Return the [x, y] coordinate for the center point of the cell that contains the specified text.  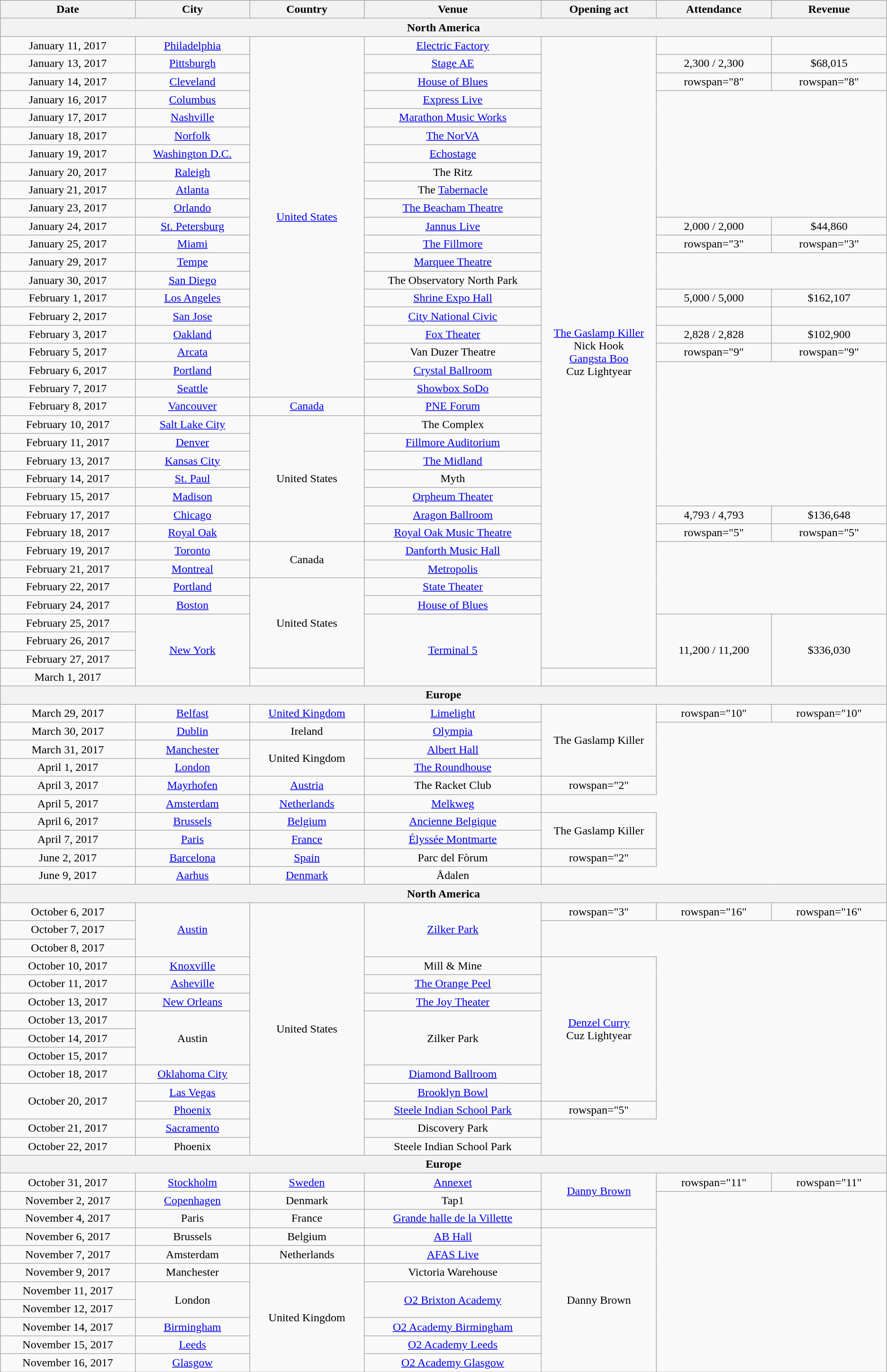
Date [68, 9]
Van Duzer Theatre [453, 352]
Leeds [192, 1345]
Stockholm [192, 1182]
February 18, 2017 [68, 533]
April 7, 2017 [68, 840]
Limelight [453, 713]
11,200 / 11,200 [714, 650]
January 19, 2017 [68, 154]
The Tabernacle [453, 190]
Opening act [599, 9]
St. Paul [192, 478]
Orpheum Theater [453, 496]
Montreal [192, 569]
AFAS Live [453, 1254]
Denzel CurryCuz Lightyear [599, 1029]
Myth [453, 478]
January 18, 2017 [68, 136]
February 3, 2017 [68, 334]
Dublin [192, 731]
January 17, 2017 [68, 118]
Glasgow [192, 1363]
$44,860 [829, 226]
The Fillmore [453, 244]
February 21, 2017 [68, 569]
November 16, 2017 [68, 1363]
The Racket Club [453, 785]
Victoria Warehouse [453, 1272]
February 19, 2017 [68, 551]
Spain [307, 858]
February 5, 2017 [68, 352]
February 26, 2017 [68, 641]
Jannus Live [453, 226]
The Complex [453, 424]
October 6, 2017 [68, 912]
Mayrhofen [192, 785]
November 15, 2017 [68, 1345]
Diamond Ballroom [453, 1074]
October 15, 2017 [68, 1056]
Olympia [453, 731]
State Theater [453, 587]
February 2, 2017 [68, 316]
Sweden [307, 1182]
March 1, 2017 [68, 677]
Columbus [192, 100]
Arcata [192, 352]
Miami [192, 244]
Attendance [714, 9]
The Orange Peel [453, 984]
Ancienne Belgique [453, 822]
The Beacham Theatre [453, 208]
San Jose [192, 316]
Royal Oak [192, 533]
February 10, 2017 [68, 424]
Mill & Mine [453, 966]
Marathon Music Works [453, 118]
February 1, 2017 [68, 298]
October 31, 2017 [68, 1182]
Seattle [192, 388]
Asheville [192, 984]
March 31, 2017 [68, 749]
Ådalen [453, 876]
City [192, 9]
January 11, 2017 [68, 46]
January 30, 2017 [68, 280]
October 20, 2017 [68, 1101]
Marquee Theatre [453, 262]
Danforth Music Hall [453, 551]
October 11, 2017 [68, 984]
October 10, 2017 [68, 966]
February 14, 2017 [68, 478]
November 6, 2017 [68, 1236]
The Joy Theater [453, 1002]
Aragon Ballroom [453, 514]
Austria [307, 785]
February 17, 2017 [68, 514]
Venue [453, 9]
Oklahoma City [192, 1074]
Salt Lake City [192, 424]
PNE Forum [453, 406]
February 6, 2017 [68, 370]
Élyssée Montmarte [453, 840]
Express Live [453, 100]
March 29, 2017 [68, 713]
The Ritz [453, 172]
O2 Academy Leeds [453, 1345]
The Roundhouse [453, 767]
AB Hall [453, 1236]
February 7, 2017 [68, 388]
November 9, 2017 [68, 1272]
Orlando [192, 208]
Revenue [829, 9]
February 27, 2017 [68, 659]
St. Petersburg [192, 226]
Tap1 [453, 1200]
Kansas City [192, 460]
Knoxville [192, 966]
March 30, 2017 [68, 731]
Annexet [453, 1182]
April 5, 2017 [68, 804]
February 8, 2017 [68, 406]
Barcelona [192, 858]
November 14, 2017 [68, 1326]
Electric Factory [453, 46]
October 7, 2017 [68, 930]
Los Angeles [192, 298]
Birmingham [192, 1326]
The Midland [453, 460]
February 24, 2017 [68, 605]
The NorVA [453, 136]
Toronto [192, 551]
New York [192, 650]
Sacramento [192, 1128]
October 22, 2017 [68, 1146]
4,793 / 4,793 [714, 514]
Atlanta [192, 190]
November 11, 2017 [68, 1290]
Melkweg [453, 804]
Chicago [192, 514]
Belfast [192, 713]
January 24, 2017 [68, 226]
2,000 / 2,000 [714, 226]
Shrine Expo Hall [453, 298]
April 3, 2017 [68, 785]
$136,648 [829, 514]
San Diego [192, 280]
Nashville [192, 118]
February 22, 2017 [68, 587]
O2 Brixton Academy [453, 1299]
O2 Academy Birmingham [453, 1326]
Showbox SoDo [453, 388]
Ireland [307, 731]
February 25, 2017 [68, 623]
October 8, 2017 [68, 948]
Crystal Ballroom [453, 370]
April 6, 2017 [68, 822]
$68,015 [829, 64]
Raleigh [192, 172]
Madison [192, 496]
5,000 / 5,000 [714, 298]
January 20, 2017 [68, 172]
November 4, 2017 [68, 1218]
January 25, 2017 [68, 244]
Norfolk [192, 136]
November 7, 2017 [68, 1254]
2,300 / 2,300 [714, 64]
February 13, 2017 [68, 460]
Washington D.C. [192, 154]
$336,030 [829, 650]
February 15, 2017 [68, 496]
Fillmore Auditorium [453, 442]
$102,900 [829, 334]
June 9, 2017 [68, 876]
Country [307, 9]
Las Vegas [192, 1092]
Royal Oak Music Theatre [453, 533]
January 21, 2017 [68, 190]
The Gaslamp KillerNick HookGangsta BooCuz Lightyear [599, 352]
October 21, 2017 [68, 1128]
Denver [192, 442]
Terminal 5 [453, 650]
Discovery Park [453, 1128]
January 13, 2017 [68, 64]
Philadelphia [192, 46]
February 11, 2017 [68, 442]
January 29, 2017 [68, 262]
Echostage [453, 154]
Pittsburgh [192, 64]
June 2, 2017 [68, 858]
City National Civic [453, 316]
Brooklyn Bowl [453, 1092]
Metropolis [453, 569]
2,828 / 2,828 [714, 334]
Fox Theater [453, 334]
Albert Hall [453, 749]
November 2, 2017 [68, 1200]
Boston [192, 605]
April 1, 2017 [68, 767]
Copenhagen [192, 1200]
Oakland [192, 334]
January 16, 2017 [68, 100]
The Observatory North Park [453, 280]
Stage AE [453, 64]
Vancouver [192, 406]
Aarhus [192, 876]
November 12, 2017 [68, 1308]
$162,107 [829, 298]
O2 Academy Glasgow [453, 1363]
January 23, 2017 [68, 208]
Cleveland [192, 82]
New Orleans [192, 1002]
October 14, 2017 [68, 1038]
Tempe [192, 262]
January 14, 2017 [68, 82]
Parc del Fòrum [453, 858]
Grande halle de la Villette [453, 1218]
October 18, 2017 [68, 1074]
